Capture the cell that displays the provided text and extract its [x, y] central coordinate. 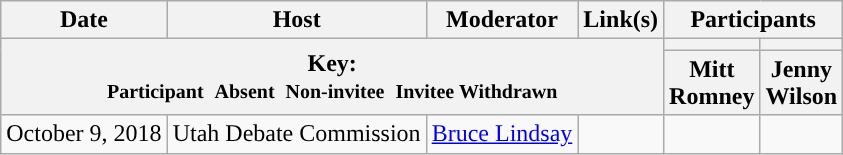
Moderator [502, 20]
Link(s) [621, 20]
Host [296, 20]
Participants [754, 20]
Date [84, 20]
MittRomney [712, 82]
Utah Debate Commission [296, 134]
October 9, 2018 [84, 134]
Bruce Lindsay [502, 134]
Key: Participant Absent Non-invitee Invitee Withdrawn [332, 77]
JennyWilson [802, 82]
